Search for the cell housing the specified text and yield its [X, Y] center coordinate. 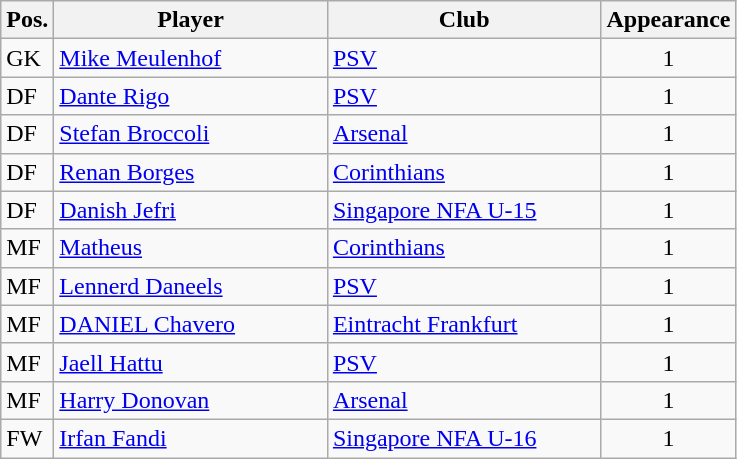
Pos. [28, 20]
Mike Meulenhof [191, 58]
DANIEL Chavero [191, 324]
Dante Rigo [191, 96]
Club [464, 20]
Player [191, 20]
Appearance [668, 20]
Eintracht Frankfurt [464, 324]
Irfan Fandi [191, 438]
Renan Borges [191, 172]
Singapore NFA U-16 [464, 438]
Matheus [191, 248]
FW [28, 438]
Danish Jefri [191, 210]
Singapore NFA U-15 [464, 210]
Jaell Hattu [191, 362]
Lennerd Daneels [191, 286]
Harry Donovan [191, 400]
GK [28, 58]
Stefan Broccoli [191, 134]
